Detect which cell encompasses the target text, then output its (x, y) center coordinate. 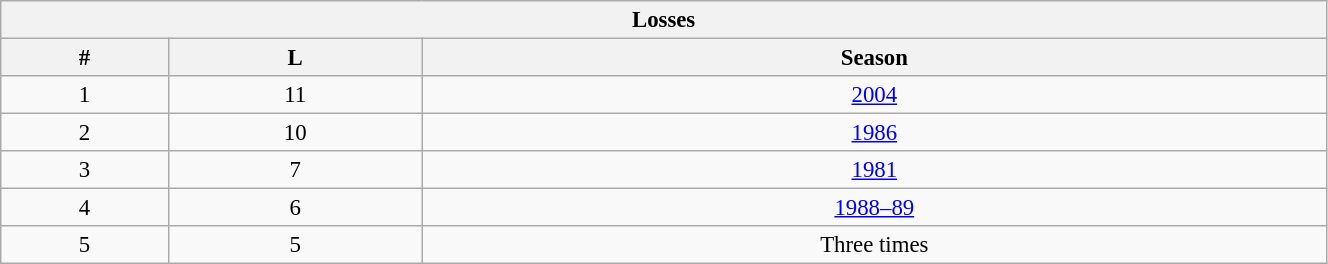
2 (84, 133)
7 (295, 170)
1986 (874, 133)
# (84, 58)
11 (295, 95)
10 (295, 133)
1988–89 (874, 208)
Losses (664, 20)
6 (295, 208)
1 (84, 95)
Season (874, 58)
1981 (874, 170)
4 (84, 208)
2004 (874, 95)
3 (84, 170)
L (295, 58)
Three times (874, 245)
